Locate the cell with the specified text and output its [x, y] center coordinate. 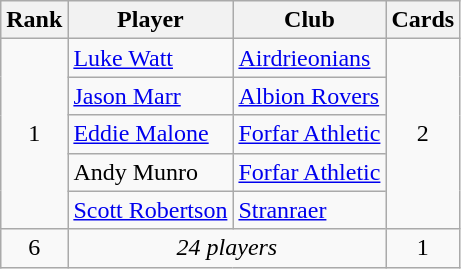
2 [423, 134]
Scott Robertson [150, 210]
Cards [423, 20]
Jason Marr [150, 96]
Eddie Malone [150, 134]
Andy Munro [150, 172]
Player [150, 20]
Albion Rovers [310, 96]
Club [310, 20]
6 [34, 248]
24 players [227, 248]
Airdrieonians [310, 58]
Rank [34, 20]
Luke Watt [150, 58]
Stranraer [310, 210]
